Provide the [X, Y] coordinate of the cell's center where the given text is located.  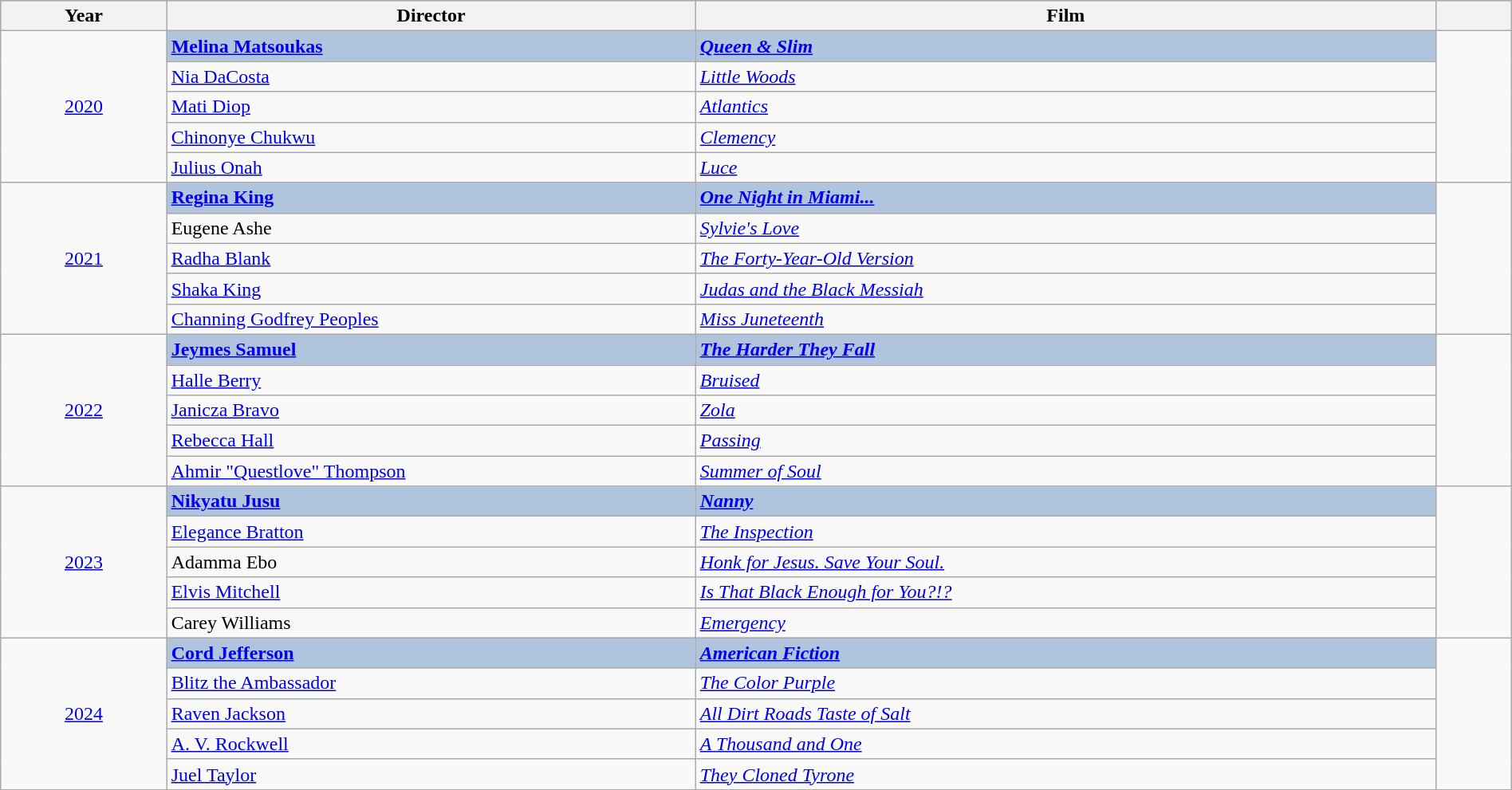
Chinonye Chukwu [431, 137]
Radha Blank [431, 258]
Bruised [1065, 380]
Nikyatu Jusu [431, 501]
Halle Berry [431, 380]
Elvis Mitchell [431, 592]
Is That Black Enough for You?!? [1065, 592]
Channing Godfrey Peoples [431, 319]
Atlantics [1065, 107]
2021 [84, 258]
Little Woods [1065, 77]
A. V. Rockwell [431, 744]
The Harder They Fall [1065, 349]
2024 [84, 713]
Janicza Bravo [431, 411]
Summer of Soul [1065, 471]
Nanny [1065, 501]
Judas and the Black Messiah [1065, 289]
Raven Jackson [431, 713]
Carey Williams [431, 623]
Queen & Slim [1065, 46]
Blitz the Ambassador [431, 683]
The Inspection [1065, 532]
Honk for Jesus. Save Your Soul. [1065, 562]
Director [431, 16]
Passing [1065, 441]
Eugene Ashe [431, 228]
Jeymes Samuel [431, 349]
Elegance Bratton [431, 532]
Shaka King [431, 289]
Nia DaCosta [431, 77]
Juel Taylor [431, 774]
Adamma Ebo [431, 562]
Year [84, 16]
All Dirt Roads Taste of Salt [1065, 713]
One Night in Miami... [1065, 198]
Miss Juneteenth [1065, 319]
Ahmir "Questlove" Thompson [431, 471]
2022 [84, 410]
2020 [84, 107]
A Thousand and One [1065, 744]
Mati Diop [431, 107]
Sylvie's Love [1065, 228]
Emergency [1065, 623]
The Forty-Year-Old Version [1065, 258]
Clemency [1065, 137]
They Cloned Tyrone [1065, 774]
Zola [1065, 411]
Melina Matsoukas [431, 46]
Luce [1065, 167]
Julius Onah [431, 167]
2023 [84, 562]
American Fiction [1065, 653]
Film [1065, 16]
Cord Jefferson [431, 653]
Rebecca Hall [431, 441]
Regina King [431, 198]
The Color Purple [1065, 683]
